Locate the cell with the specified text and output its [X, Y] center coordinate. 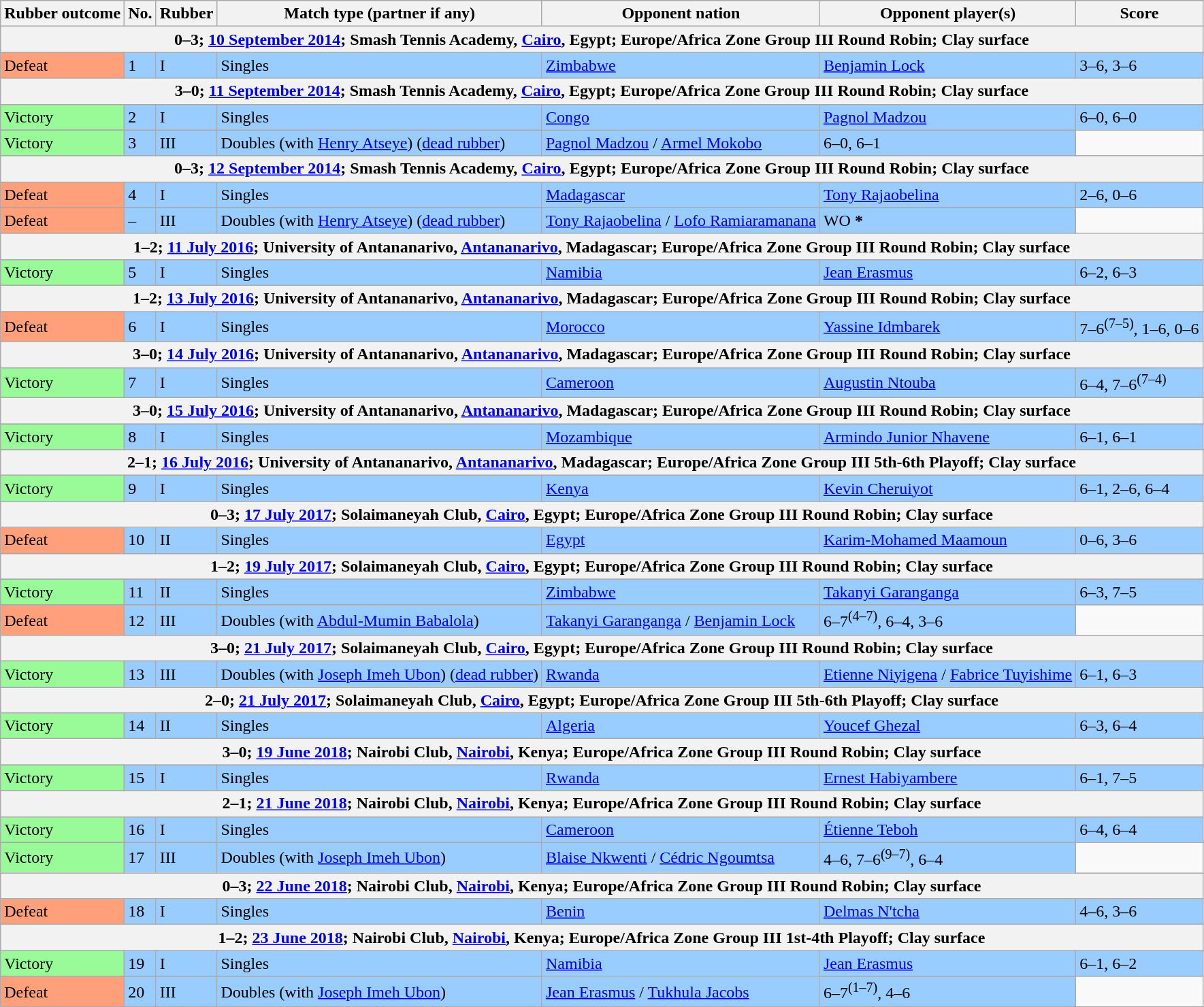
6–3, 6–4 [1139, 726]
20 [140, 992]
7–6(7–5), 1–6, 0–6 [1139, 327]
Doubles (with Joseph Imeh Ubon) (dead rubber) [380, 674]
6–4, 6–4 [1139, 829]
Étienne Teboh [947, 829]
13 [140, 674]
11 [140, 592]
3–0; 14 July 2016; University of Antananarivo, Antananarivo, Madagascar; Europe/Africa Zone Group III Round Robin; Clay surface [602, 354]
Augustin Ntouba [947, 382]
6–1, 7–5 [1139, 778]
Doubles (with Abdul-Mumin Babalola) [380, 621]
Youcef Ghezal [947, 726]
2 [140, 117]
Benjamin Lock [947, 65]
No. [140, 14]
1–2; 23 June 2018; Nairobi Club, Nairobi, Kenya; Europe/Africa Zone Group III 1st-4th Playoff; Clay surface [602, 938]
12 [140, 621]
9 [140, 489]
Pagnol Madzou / Armel Mokobo [681, 143]
4–6, 7–6(9–7), 6–4 [947, 857]
Rubber [186, 14]
1–2; 19 July 2017; Solaimaneyah Club, Cairo, Egypt; Europe/Africa Zone Group III Round Robin; Clay surface [602, 566]
8 [140, 437]
Ernest Habiyambere [947, 778]
3–0; 19 June 2018; Nairobi Club, Nairobi, Kenya; Europe/Africa Zone Group III Round Robin; Clay surface [602, 752]
Mozambique [681, 437]
0–3; 10 September 2014; Smash Tennis Academy, Cairo, Egypt; Europe/Africa Zone Group III Round Robin; Clay surface [602, 39]
Egypt [681, 540]
Takanyi Garanganga / Benjamin Lock [681, 621]
Rubber outcome [63, 14]
Armindo Junior Nhavene [947, 437]
2–6, 0–6 [1139, 195]
6–0, 6–1 [947, 143]
WO * [947, 220]
1 [140, 65]
0–3; 22 June 2018; Nairobi Club, Nairobi, Kenya; Europe/Africa Zone Group III Round Robin; Clay surface [602, 886]
Kevin Cheruiyot [947, 489]
6–7(4–7), 6–4, 3–6 [947, 621]
6–4, 7–6(7–4) [1139, 382]
– [140, 220]
3–0; 11 September 2014; Smash Tennis Academy, Cairo, Egypt; Europe/Africa Zone Group III Round Robin; Clay surface [602, 91]
4 [140, 195]
6–1, 6–3 [1139, 674]
0–6, 3–6 [1139, 540]
6–0, 6–0 [1139, 117]
Jean Erasmus / Tukhula Jacobs [681, 992]
Morocco [681, 327]
19 [140, 963]
Kenya [681, 489]
15 [140, 778]
Pagnol Madzou [947, 117]
6–7(1–7), 4–6 [947, 992]
18 [140, 912]
Tony Rajaobelina [947, 195]
Delmas N'tcha [947, 912]
0–3; 17 July 2017; Solaimaneyah Club, Cairo, Egypt; Europe/Africa Zone Group III Round Robin; Clay surface [602, 514]
4–6, 3–6 [1139, 912]
Match type (partner if any) [380, 14]
Madagascar [681, 195]
Tony Rajaobelina / Lofo Ramiaramanana [681, 220]
10 [140, 540]
Takanyi Garanganga [947, 592]
Opponent player(s) [947, 14]
5 [140, 272]
6–3, 7–5 [1139, 592]
6 [140, 327]
Benin [681, 912]
14 [140, 726]
1–2; 11 July 2016; University of Antananarivo, Antananarivo, Madagascar; Europe/Africa Zone Group III Round Robin; Clay surface [602, 246]
6–1, 6–1 [1139, 437]
2–1; 21 June 2018; Nairobi Club, Nairobi, Kenya; Europe/Africa Zone Group III Round Robin; Clay surface [602, 804]
0–3; 12 September 2014; Smash Tennis Academy, Cairo, Egypt; Europe/Africa Zone Group III Round Robin; Clay surface [602, 169]
Opponent nation [681, 14]
3 [140, 143]
3–0; 15 July 2016; University of Antananarivo, Antananarivo, Madagascar; Europe/Africa Zone Group III Round Robin; Clay surface [602, 411]
2–0; 21 July 2017; Solaimaneyah Club, Cairo, Egypt; Europe/Africa Zone Group III 5th-6th Playoff; Clay surface [602, 700]
17 [140, 857]
7 [140, 382]
Yassine Idmbarek [947, 327]
6–1, 6–2 [1139, 963]
2–1; 16 July 2016; University of Antananarivo, Antananarivo, Madagascar; Europe/Africa Zone Group III 5th-6th Playoff; Clay surface [602, 463]
Karim-Mohamed Maamoun [947, 540]
1–2; 13 July 2016; University of Antananarivo, Antananarivo, Madagascar; Europe/Africa Zone Group III Round Robin; Clay surface [602, 298]
Blaise Nkwenti / Cédric Ngoumtsa [681, 857]
Algeria [681, 726]
6–2, 6–3 [1139, 272]
6–1, 2–6, 6–4 [1139, 489]
Score [1139, 14]
3–6, 3–6 [1139, 65]
3–0; 21 July 2017; Solaimaneyah Club, Cairo, Egypt; Europe/Africa Zone Group III Round Robin; Clay surface [602, 648]
16 [140, 829]
Etienne Niyigena / Fabrice Tuyishime [947, 674]
Congo [681, 117]
